Return the (x, y) coordinate for the center point of the cell that contains the specified text.  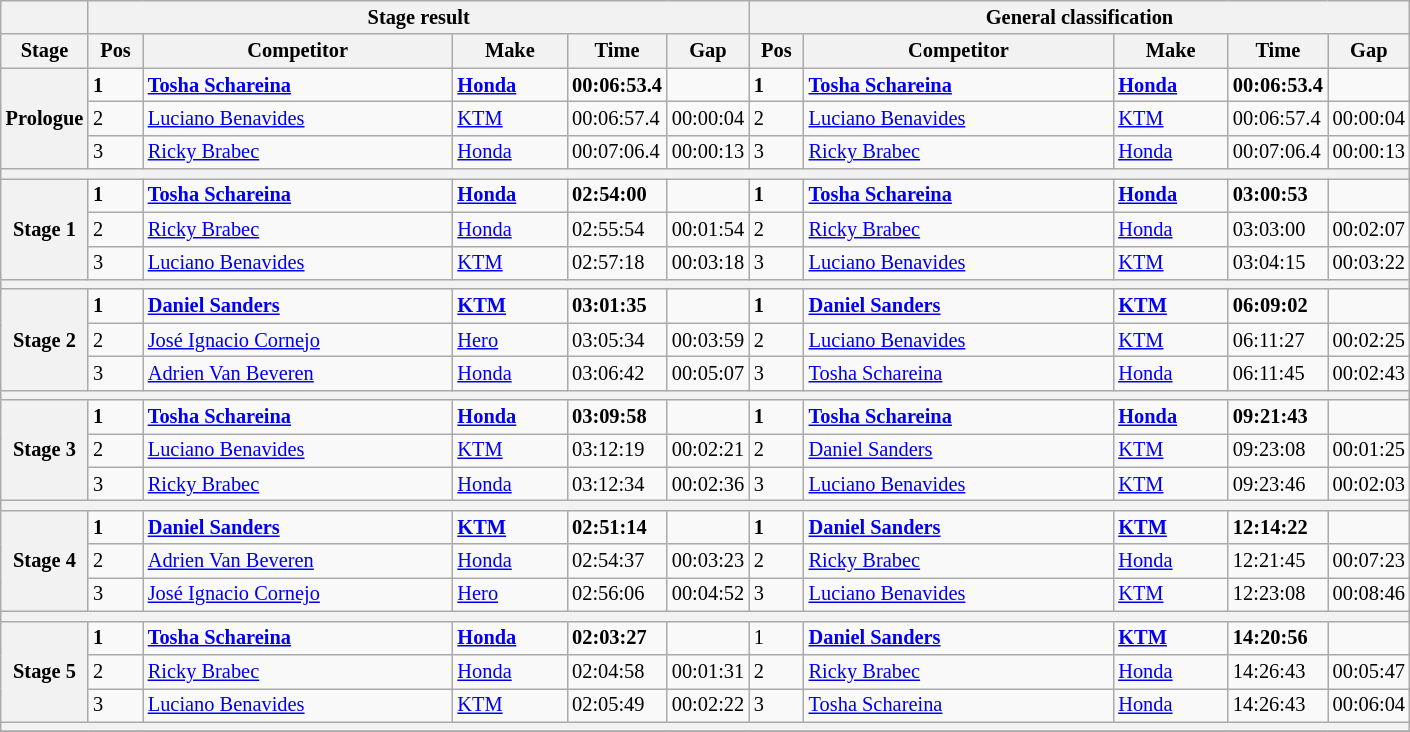
00:01:25 (1369, 450)
00:02:22 (708, 705)
03:05:34 (617, 340)
06:09:02 (1278, 306)
00:03:59 (708, 340)
00:02:36 (708, 484)
Prologue (44, 118)
00:07:23 (1369, 561)
00:04:52 (708, 594)
00:02:43 (1369, 373)
09:21:43 (1278, 417)
00:05:47 (1369, 671)
09:23:46 (1278, 484)
03:00:53 (1278, 195)
06:11:27 (1278, 340)
00:02:07 (1369, 229)
06:11:45 (1278, 373)
02:55:54 (617, 229)
Stage result (418, 17)
02:56:06 (617, 594)
Stage 3 (44, 450)
12:23:08 (1278, 594)
03:03:00 (1278, 229)
03:04:15 (1278, 263)
03:09:58 (617, 417)
00:03:23 (708, 561)
02:05:49 (617, 705)
Stage (44, 51)
02:03:27 (617, 638)
02:04:58 (617, 671)
14:20:56 (1278, 638)
General classification (1080, 17)
02:51:14 (617, 527)
Stage 4 (44, 560)
02:54:37 (617, 561)
00:05:07 (708, 373)
03:12:19 (617, 450)
Stage 2 (44, 340)
03:12:34 (617, 484)
00:02:03 (1369, 484)
02:57:18 (617, 263)
03:06:42 (617, 373)
00:06:04 (1369, 705)
12:14:22 (1278, 527)
12:21:45 (1278, 561)
00:01:54 (708, 229)
00:01:31 (708, 671)
Stage 5 (44, 672)
02:54:00 (617, 195)
00:03:18 (708, 263)
00:03:22 (1369, 263)
00:02:21 (708, 450)
09:23:08 (1278, 450)
Stage 1 (44, 228)
00:02:25 (1369, 340)
03:01:35 (617, 306)
00:08:46 (1369, 594)
